Return the [x, y] coordinate for the center point of the cell that contains the specified text.  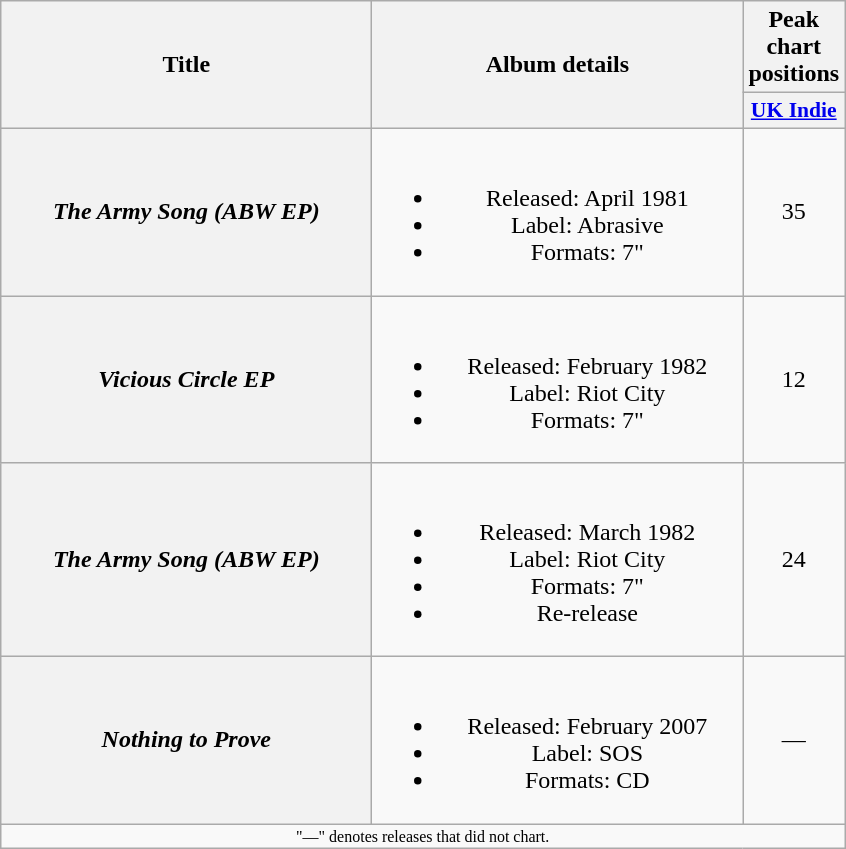
35 [794, 212]
UK Indie [794, 111]
Peak chart positions [794, 47]
Released: April 1981Label: AbrasiveFormats: 7" [558, 212]
Released: February 2007Label: SOSFormats: CD [558, 740]
12 [794, 380]
Album details [558, 65]
Released: March 1982Label: Riot CityFormats: 7"Re-release [558, 560]
— [794, 740]
24 [794, 560]
Title [186, 65]
Nothing to Prove [186, 740]
"—" denotes releases that did not chart. [423, 836]
Vicious Circle EP [186, 380]
Released: February 1982Label: Riot CityFormats: 7" [558, 380]
